Pinpoint the cell where the given text exists, returning its (x, y) midpoint coordinate. 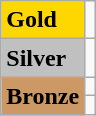
Gold (43, 20)
Bronze (43, 96)
Silver (43, 58)
